Identify which cell holds the provided text, then report its (x, y) central coordinate. 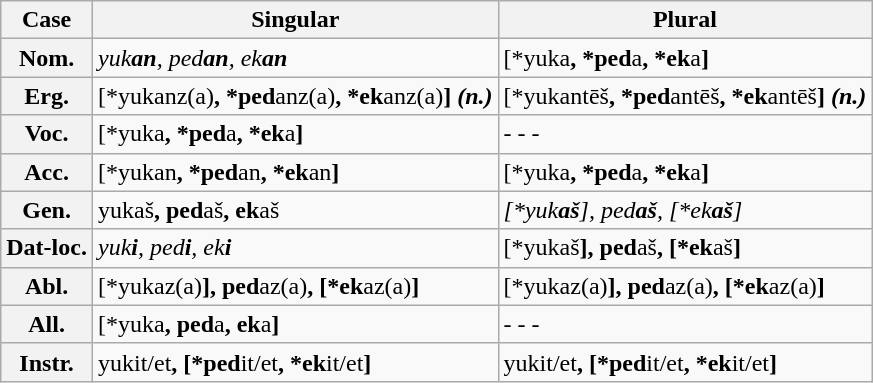
Acc. (47, 172)
Plural (685, 20)
yukan, pedan, ekan (295, 58)
Nom. (47, 58)
[*yukanz(a), *pedanz(a), *ekanz(a)] (n.) (295, 96)
Erg. (47, 96)
Case (47, 20)
Instr. (47, 362)
[*yukantēš, *pedantēš, *ekantēš] (n.) (685, 96)
Gen. (47, 210)
yukaš, pedaš, ekaš (295, 210)
[*yukan, *pedan, *ekan] (295, 172)
Abl. (47, 286)
yuki, pedi, eki (295, 248)
Voc. (47, 134)
Singular (295, 20)
All. (47, 324)
Dat-loc. (47, 248)
[*yuka, peda, eka] (295, 324)
